For the text-containing cell, return its midpoint in [x, y] coordinate format. 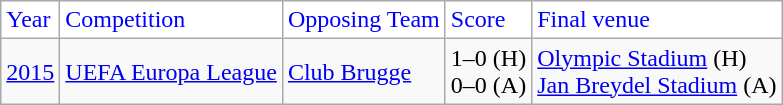
Year [30, 20]
Olympic Stadium (H) Jan Breydel Stadium (A) [657, 72]
UEFA Europa League [172, 72]
Competition [172, 20]
1–0 (H) 0–0 (A) [488, 72]
2015 [30, 72]
Club Brugge [364, 72]
Score [488, 20]
Final venue [657, 20]
Opposing Team [364, 20]
